Determine the [x, y] coordinate at the center of the cell enclosing the given text.  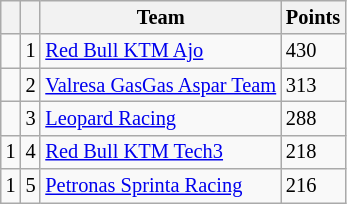
288 [313, 118]
3 [31, 118]
2 [31, 85]
Red Bull KTM Tech3 [160, 152]
216 [313, 186]
Red Bull KTM Ajo [160, 51]
Leopard Racing [160, 118]
430 [313, 51]
Valresa GasGas Aspar Team [160, 85]
5 [31, 186]
Points [313, 17]
Petronas Sprinta Racing [160, 186]
313 [313, 85]
Team [160, 17]
4 [31, 152]
218 [313, 152]
